Detect which cell encompasses the target text, then output its [X, Y] center coordinate. 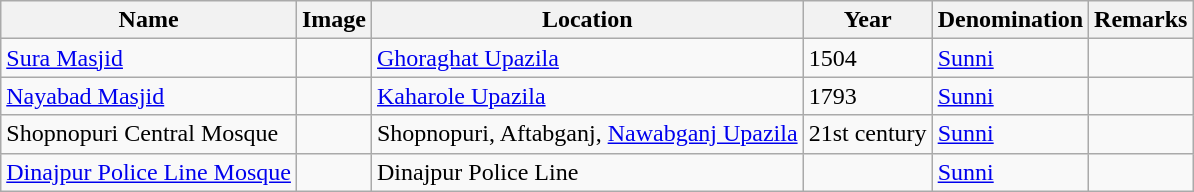
Kaharole Upazila [587, 96]
Name [149, 20]
Dinajpur Police Line Mosque [149, 172]
Shopnopuri, Aftabganj, Nawabganj Upazila [587, 134]
Image [334, 20]
Remarks [1141, 20]
Location [587, 20]
Year [868, 20]
Dinajpur Police Line [587, 172]
21st century [868, 134]
Nayabad Masjid [149, 96]
Ghoraghat Upazila [587, 58]
Denomination [1010, 20]
Sura Masjid [149, 58]
1793 [868, 96]
Shopnopuri Central Mosque [149, 134]
1504 [868, 58]
